Scan for the cell matching the given text and deliver its (x, y) coordinate at center. 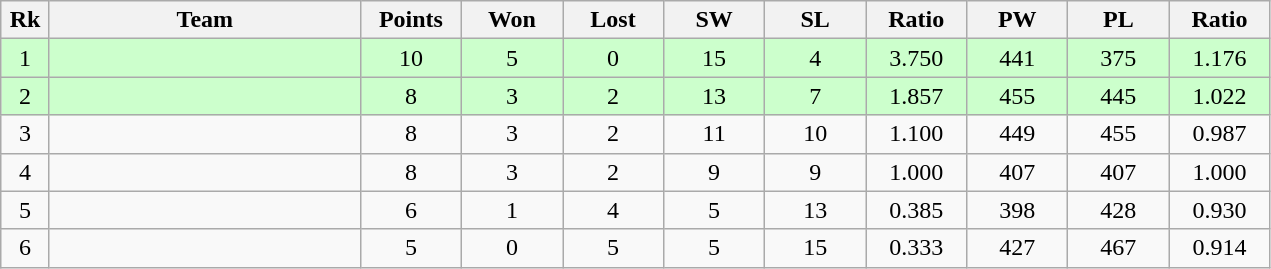
445 (1118, 96)
0.987 (1220, 134)
PL (1118, 20)
449 (1018, 134)
398 (1018, 210)
467 (1118, 248)
427 (1018, 248)
Team (204, 20)
11 (714, 134)
PW (1018, 20)
Points (410, 20)
7 (816, 96)
1.100 (916, 134)
SL (816, 20)
3.750 (916, 58)
Won (512, 20)
1.176 (1220, 58)
1.022 (1220, 96)
SW (714, 20)
Rk (26, 20)
Lost (612, 20)
0.930 (1220, 210)
0.333 (916, 248)
1.857 (916, 96)
441 (1018, 58)
375 (1118, 58)
428 (1118, 210)
0.385 (916, 210)
0.914 (1220, 248)
